Pinpoint the cell where the given text exists, returning its (x, y) midpoint coordinate. 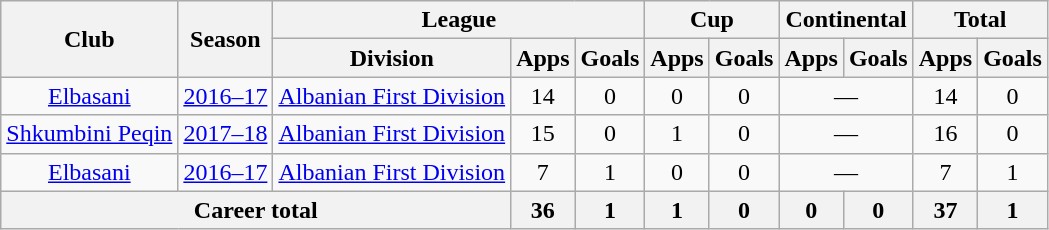
Season (226, 39)
Shkumbini Peqin (90, 134)
Division (392, 58)
15 (543, 134)
Career total (256, 210)
Continental (846, 20)
Club (90, 39)
36 (543, 210)
37 (945, 210)
Cup (712, 20)
2017–18 (226, 134)
League (459, 20)
16 (945, 134)
Total (980, 20)
